Find where the given text appears and provide that cell's center as [X, Y] coordinate. 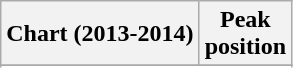
Peak position [245, 34]
Chart (2013-2014) [100, 34]
